Determine the (x, y) coordinate at the center of the cell enclosing the given text.  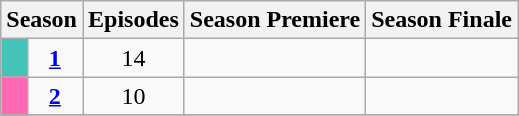
Episodes (133, 20)
Season (42, 20)
1 (54, 58)
Season Finale (442, 20)
2 (54, 96)
10 (133, 96)
14 (133, 58)
Season Premiere (274, 20)
